Output the (X, Y) coordinate of the center of the cell containing the given text.  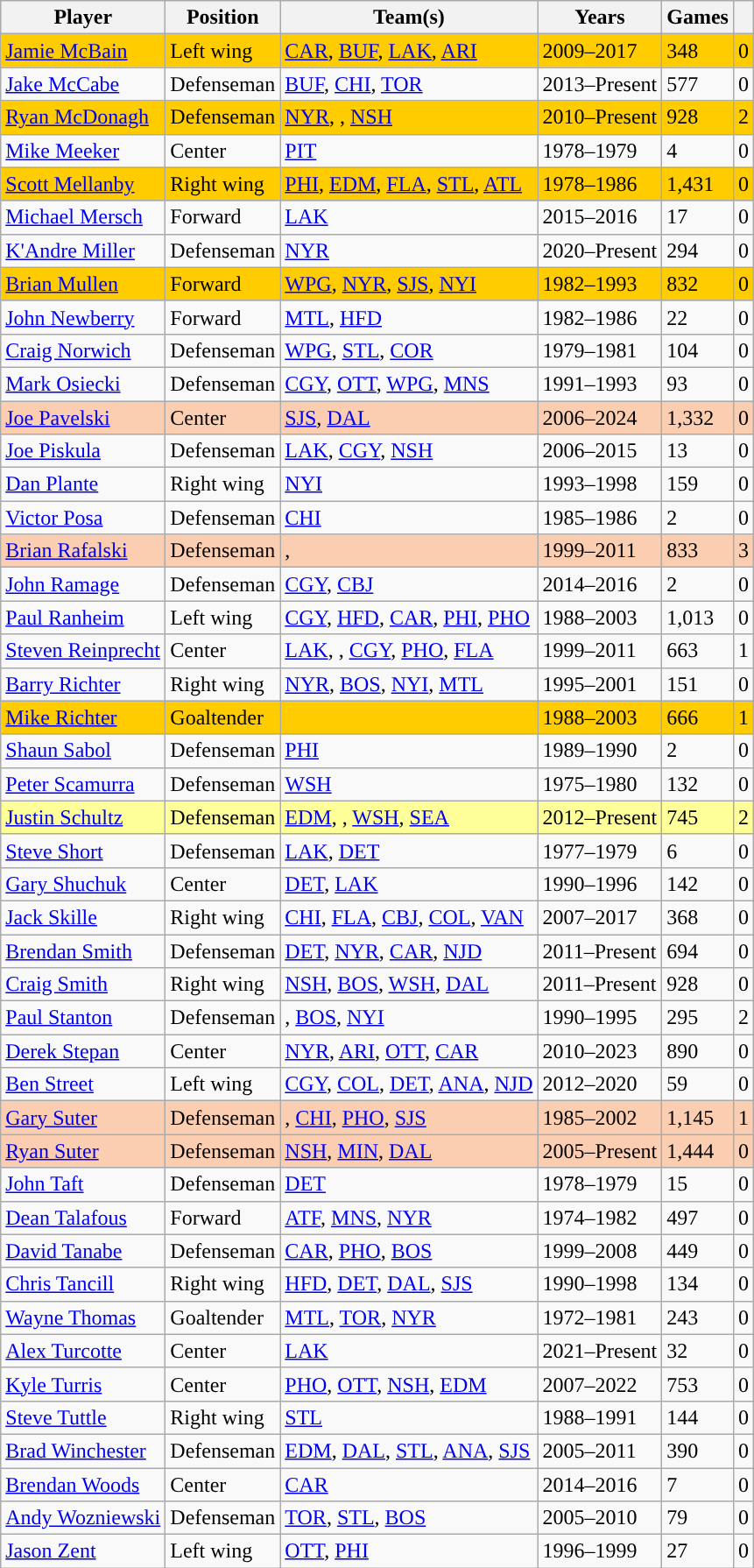
Michael Mersch (83, 217)
Ryan Suter (83, 1151)
Brendan Smith (83, 950)
Gary Suter (83, 1118)
Craig Norwich (83, 350)
Brendan Woods (83, 1485)
1995–2001 (600, 684)
1993–1998 (600, 484)
Wayne Thomas (83, 1317)
NYR, ARI, OTT, CAR (409, 1051)
159 (698, 484)
1974–1982 (600, 1218)
1975–1980 (600, 784)
PHI, EDM, FLA, STL, ATL (409, 184)
Paul Stanton (83, 1018)
22 (698, 317)
368 (698, 917)
32 (698, 1351)
John Taft (83, 1184)
Paul Ranheim (83, 618)
6 (698, 851)
Team(s) (409, 18)
Gary Shuchuk (83, 884)
NYR (409, 251)
Joe Pavelski (83, 418)
Ryan McDonagh (83, 117)
1985–1986 (600, 518)
1990–1995 (600, 1018)
Andy Wozniewski (83, 1518)
MTL, TOR, NYR (409, 1317)
PHO, OTT, NSH, EDM (409, 1384)
CAR (409, 1485)
, (409, 551)
WPG, NYR, SJS, NYI (409, 284)
1,431 (698, 184)
Victor Posa (83, 518)
OTT, PHI (409, 1551)
2005–2010 (600, 1518)
151 (698, 684)
SJS, DAL (409, 418)
NSH, BOS, WSH, DAL (409, 985)
LAK, , CGY, PHO, FLA (409, 651)
Position (222, 18)
CGY, OTT, WPG, MNS (409, 384)
1999–2008 (600, 1251)
2010–Present (600, 117)
STL (409, 1417)
Jack Skille (83, 917)
497 (698, 1218)
Games (698, 18)
2009–2017 (600, 51)
Mike Richter (83, 717)
CAR, PHO, BOS (409, 1251)
Jamie McBain (83, 51)
449 (698, 1251)
John Ramage (83, 584)
1985–2002 (600, 1118)
13 (698, 451)
EDM, DAL, STL, ANA, SJS (409, 1451)
K'Andre Miller (83, 251)
NYR, BOS, NYI, MTL (409, 684)
1990–1996 (600, 884)
132 (698, 784)
3 (743, 551)
4 (698, 151)
1977–1979 (600, 851)
Justin Schultz (83, 817)
2021–Present (600, 1351)
Craig Smith (83, 985)
DET, NYR, CAR, NJD (409, 950)
Steve Tuttle (83, 1417)
EDM, , WSH, SEA (409, 817)
1,332 (698, 418)
Dan Plante (83, 484)
2013–Present (600, 84)
1996–1999 (600, 1551)
Brad Winchester (83, 1451)
Brian Rafalski (83, 551)
2010–2023 (600, 1051)
Years (600, 18)
2005–Present (600, 1151)
Shaun Sabol (83, 751)
MTL, HFD (409, 317)
Kyle Turris (83, 1384)
PHI (409, 751)
Jason Zent (83, 1551)
832 (698, 284)
1988–1991 (600, 1417)
CGY, COL, DET, ANA, NJD (409, 1084)
NYI (409, 484)
1972–1981 (600, 1317)
Scott Mellanby (83, 184)
Player (83, 18)
27 (698, 1551)
Alex Turcotte (83, 1351)
CGY, CBJ (409, 584)
Barry Richter (83, 684)
79 (698, 1518)
ATF, MNS, NYR (409, 1218)
1990–1998 (600, 1284)
David Tanabe (83, 1251)
295 (698, 1018)
745 (698, 817)
15 (698, 1184)
59 (698, 1084)
Steve Short (83, 851)
294 (698, 251)
Derek Stepan (83, 1051)
2007–2017 (600, 917)
CGY, HFD, CAR, PHI, PHO (409, 618)
93 (698, 384)
BUF, CHI, TOR (409, 84)
PIT (409, 151)
663 (698, 651)
390 (698, 1451)
CAR, BUF, LAK, ARI (409, 51)
John Newberry (83, 317)
HFD, DET, DAL, SJS (409, 1284)
Chris Tancill (83, 1284)
144 (698, 1417)
1982–1986 (600, 317)
2007–2022 (600, 1384)
Joe Piskula (83, 451)
1982–1993 (600, 284)
CHI (409, 518)
142 (698, 884)
348 (698, 51)
Mark Osiecki (83, 384)
Peter Scamurra (83, 784)
Steven Reinprecht (83, 651)
1,145 (698, 1118)
2006–2015 (600, 451)
666 (698, 717)
1,013 (698, 618)
DET, LAK (409, 884)
753 (698, 1384)
694 (698, 950)
Mike Meeker (83, 151)
WSH (409, 784)
2015–2016 (600, 217)
2006–2024 (600, 418)
LAK, CGY, NSH (409, 451)
833 (698, 551)
1989–1990 (600, 751)
Dean Talafous (83, 1218)
NYR, , NSH (409, 117)
2005–2011 (600, 1451)
577 (698, 84)
WPG, STL, COR (409, 350)
1991–1993 (600, 384)
Brian Mullen (83, 284)
134 (698, 1284)
Ben Street (83, 1084)
1978–1986 (600, 184)
CHI, FLA, CBJ, COL, VAN (409, 917)
LAK, DET (409, 851)
1,444 (698, 1151)
, CHI, PHO, SJS (409, 1118)
DET (409, 1184)
104 (698, 350)
2012–Present (600, 817)
1979–1981 (600, 350)
890 (698, 1051)
TOR, STL, BOS (409, 1518)
2020–Present (600, 251)
7 (698, 1485)
17 (698, 217)
2012–2020 (600, 1084)
NSH, MIN, DAL (409, 1151)
, BOS, NYI (409, 1018)
Jake McCabe (83, 84)
243 (698, 1317)
